Find where the given text appears and provide that cell's center as (X, Y) coordinate. 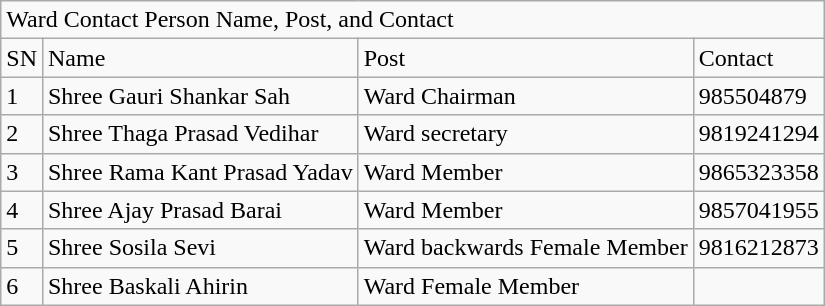
Ward Contact Person Name, Post, and Contact (413, 20)
9819241294 (758, 134)
Ward Chairman (526, 96)
Ward secretary (526, 134)
Shree Ajay Prasad Barai (200, 210)
9865323358 (758, 172)
4 (22, 210)
2 (22, 134)
Post (526, 58)
Ward backwards Female Member (526, 248)
1 (22, 96)
Shree Sosila Sevi (200, 248)
9816212873 (758, 248)
Name (200, 58)
6 (22, 286)
SN (22, 58)
9857041955 (758, 210)
985504879 (758, 96)
Shree Rama Kant Prasad Yadav (200, 172)
Contact (758, 58)
Shree Baskali Ahirin (200, 286)
5 (22, 248)
Ward Female Member (526, 286)
Shree Gauri Shankar Sah (200, 96)
Shree Thaga Prasad Vedihar (200, 134)
3 (22, 172)
